Find where the given text appears and provide that cell's center as (x, y) coordinate. 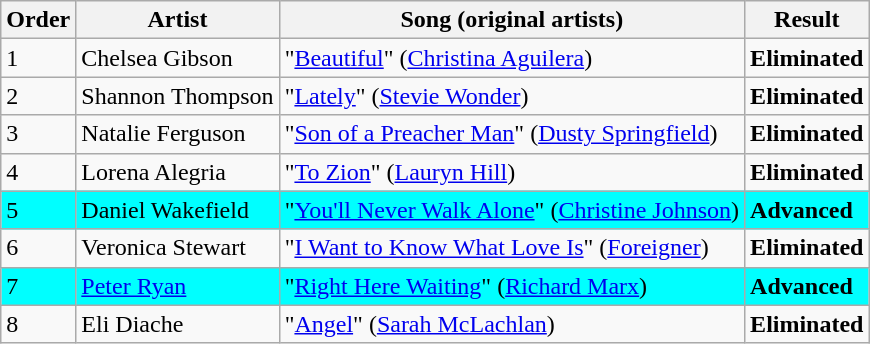
Chelsea Gibson (178, 58)
"I Want to Know What Love Is" (Foreigner) (512, 248)
Eli Diache (178, 324)
Lorena Alegria (178, 172)
5 (38, 210)
"Angel" (Sarah McLachlan) (512, 324)
Order (38, 20)
Natalie Ferguson (178, 134)
Artist (178, 20)
Veronica Stewart (178, 248)
Peter Ryan (178, 286)
7 (38, 286)
3 (38, 134)
"Beautiful" (Christina Aguilera) (512, 58)
2 (38, 96)
Shannon Thompson (178, 96)
Result (807, 20)
4 (38, 172)
"To Zion" (Lauryn Hill) (512, 172)
Daniel Wakefield (178, 210)
6 (38, 248)
"Right Here Waiting" (Richard Marx) (512, 286)
"Son of a Preacher Man" (Dusty Springfield) (512, 134)
Song (original artists) (512, 20)
"You'll Never Walk Alone" (Christine Johnson) (512, 210)
1 (38, 58)
"Lately" (Stevie Wonder) (512, 96)
8 (38, 324)
